Determine the [X, Y] coordinate at the center of the cell enclosing the given text.  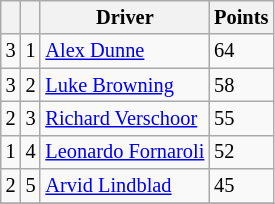
Leonardo Fornaroli [124, 152]
Arvid Lindblad [124, 186]
Driver [124, 17]
4 [31, 152]
Richard Verschoor [124, 118]
5 [31, 186]
58 [241, 85]
Alex Dunne [124, 51]
45 [241, 186]
55 [241, 118]
Luke Browning [124, 85]
Points [241, 17]
64 [241, 51]
52 [241, 152]
